Extract the (X, Y) coordinate from the center of the cell holding the provided text.  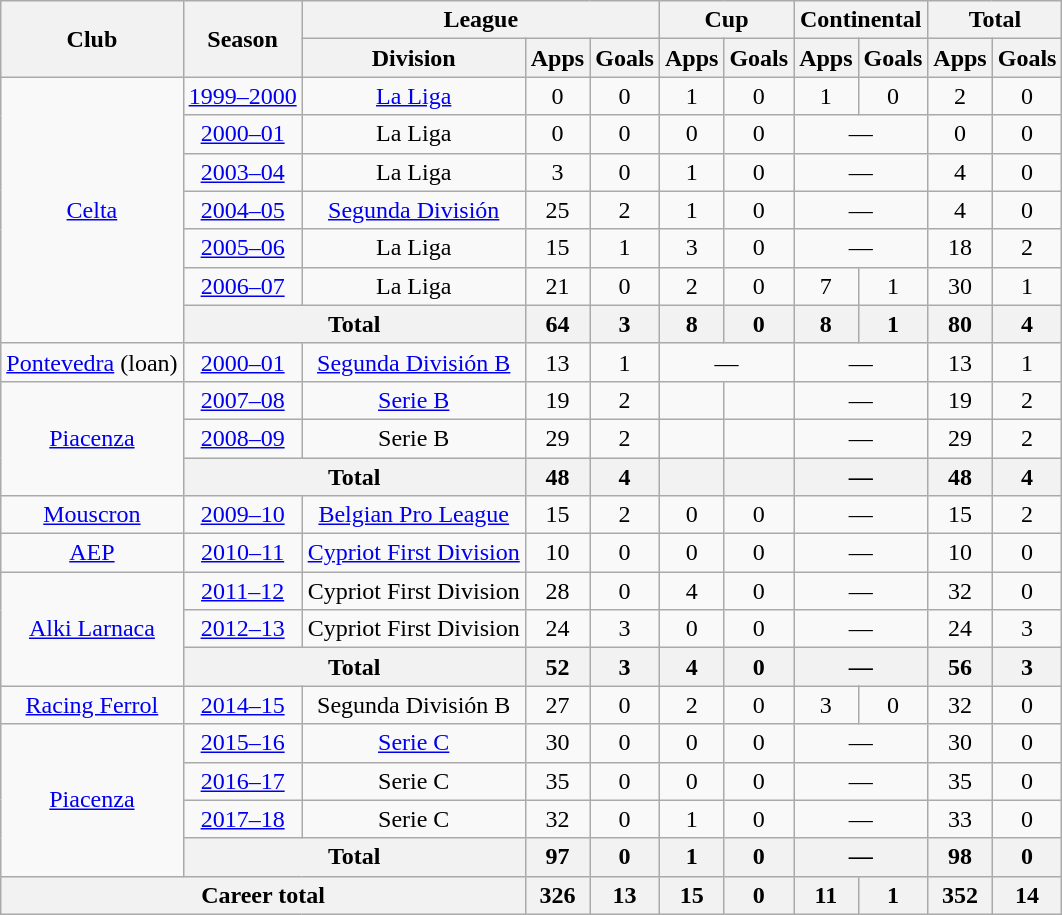
27 (557, 705)
2003–04 (242, 172)
Racing Ferrol (92, 705)
2011–12 (242, 591)
64 (557, 324)
Celta (92, 210)
97 (557, 857)
80 (960, 324)
56 (960, 667)
2015–16 (242, 743)
Career total (264, 895)
Division (414, 58)
11 (826, 895)
Continental (861, 20)
98 (960, 857)
1999–2000 (242, 96)
33 (960, 819)
Cup (726, 20)
2012–13 (242, 629)
League (480, 20)
Mouscron (92, 515)
2006–07 (242, 286)
2009–10 (242, 515)
2017–18 (242, 819)
AEP (92, 553)
Alki Larnaca (92, 629)
2008–09 (242, 438)
Pontevedra (loan) (92, 362)
28 (557, 591)
14 (1027, 895)
Season (242, 39)
326 (557, 895)
2010–11 (242, 553)
2014–15 (242, 705)
2005–06 (242, 248)
2004–05 (242, 210)
Club (92, 39)
21 (557, 286)
7 (826, 286)
52 (557, 667)
Segunda División (414, 210)
2016–17 (242, 781)
352 (960, 895)
18 (960, 248)
25 (557, 210)
2007–08 (242, 400)
Belgian Pro League (414, 515)
